Capture the cell that displays the provided text and extract its (X, Y) central coordinate. 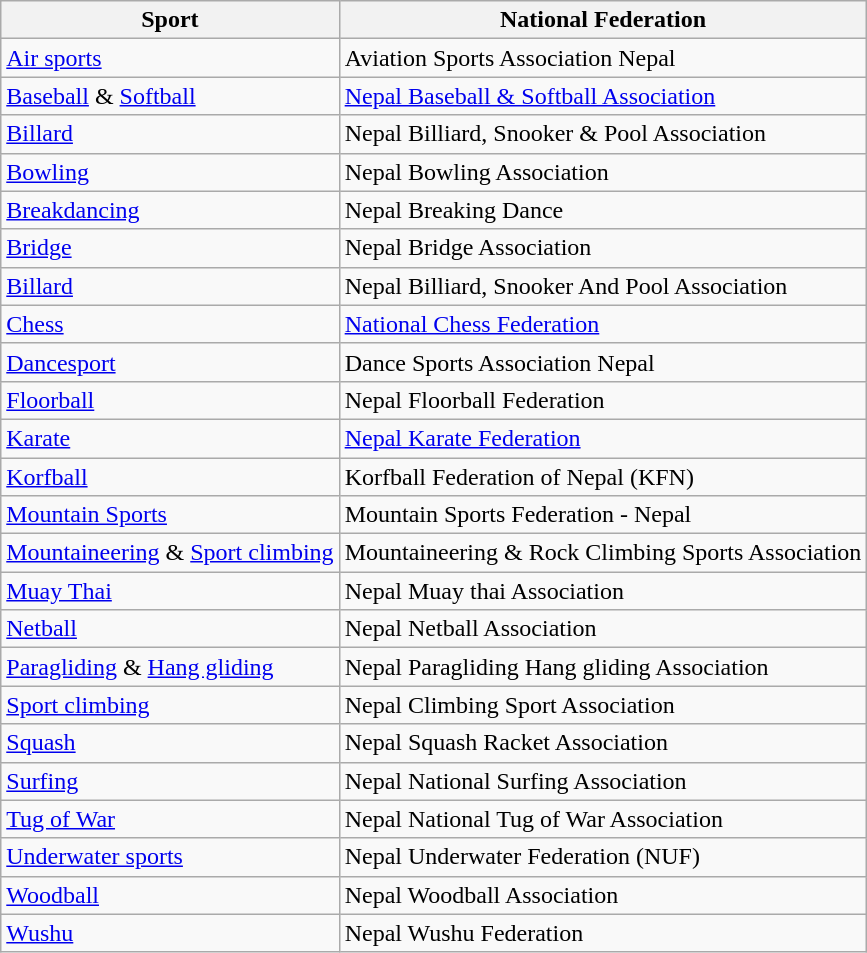
Nepal Breaking Dance (603, 210)
Underwater sports (170, 857)
Sport (170, 20)
Muay Thai (170, 591)
Floorball (170, 400)
Nepal National Surfing Association (603, 781)
Nepal Netball Association (603, 629)
Korfball Federation of Nepal (KFN) (603, 477)
Wushu (170, 933)
Mountaineering & Rock Climbing Sports Association (603, 553)
Paragliding & Hang gliding (170, 667)
National Chess Federation (603, 324)
Netball (170, 629)
Nepal Floorball Federation (603, 400)
Nepal Karate Federation (603, 438)
Nepal Underwater Federation (NUF) (603, 857)
Nepal Baseball & Softball Association (603, 96)
Nepal Billiard, Snooker And Pool Association (603, 286)
Nepal Paragliding Hang gliding Association (603, 667)
Nepal Wushu Federation (603, 933)
Mountain Sports Federation - Nepal (603, 515)
Mountain Sports (170, 515)
Nepal Muay thai Association (603, 591)
Dancesport (170, 362)
National Federation (603, 20)
Bowling (170, 172)
Nepal Climbing Sport Association (603, 705)
Nepal Bridge Association (603, 248)
Karate (170, 438)
Nepal National Tug of War Association (603, 819)
Sport climbing (170, 705)
Woodball (170, 895)
Nepal Squash Racket Association (603, 743)
Dance Sports Association Nepal (603, 362)
Korfball (170, 477)
Baseball & Softball (170, 96)
Surfing (170, 781)
Breakdancing (170, 210)
Nepal Bowling Association (603, 172)
Mountaineering & Sport climbing (170, 553)
Tug of War (170, 819)
Nepal Woodball Association (603, 895)
Nepal Billiard, Snooker & Pool Association (603, 134)
Bridge (170, 248)
Squash (170, 743)
Air sports (170, 58)
Chess (170, 324)
Aviation Sports Association Nepal (603, 58)
